Return the (X, Y) coordinate for the center point of the cell that contains the specified text.  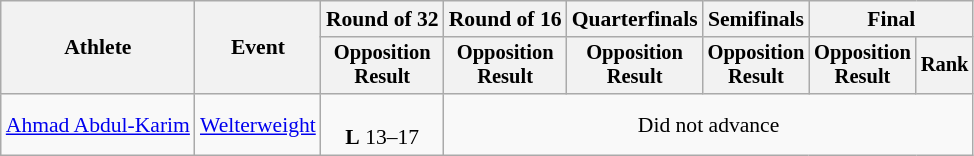
Round of 16 (506, 19)
L 13–17 (382, 124)
Quarterfinals (635, 19)
Rank (945, 66)
Ahmad Abdul-Karim (98, 124)
Semifinals (756, 19)
Welterweight (258, 124)
Athlete (98, 48)
Round of 32 (382, 19)
Did not advance (709, 124)
Final (891, 19)
Event (258, 48)
